Locate the cell with the specified text and output its (X, Y) center coordinate. 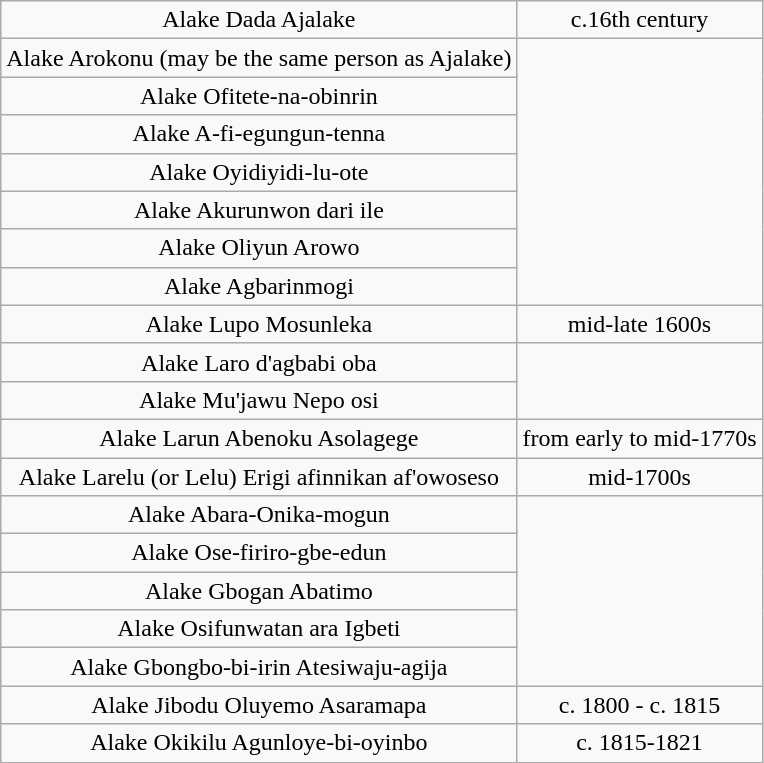
Alake Mu'jawu Nepo osi (259, 400)
Alake Osifunwatan ara Igbeti (259, 629)
mid-late 1600s (640, 324)
Alake Okikilu Agunloye-bi-oyinbo (259, 743)
Alake Larun Abenoku Asolagege (259, 438)
Alake Oyidiyidi-lu-ote (259, 172)
Alake Ose-firiro-gbe-edun (259, 553)
Alake Gbongbo-bi-irin Atesiwaju-agija (259, 667)
Alake Gbogan Abatimo (259, 591)
Alake Akurunwon dari ile (259, 210)
from early to mid-1770s (640, 438)
Alake Agbarinmogi (259, 286)
Alake Lupo Mosunleka (259, 324)
c. 1800 - c. 1815 (640, 705)
Alake A-fi-egungun-tenna (259, 134)
Alake Abara-Onika-mogun (259, 515)
Alake Jibodu Oluyemo Asaramapa (259, 705)
mid-1700s (640, 477)
Alake Ofitete-na-obinrin (259, 96)
Alake Arokonu (may be the same person as Ajalake) (259, 58)
Alake Larelu (or Lelu) Erigi afinnikan af'owoseso (259, 477)
c. 1815-1821 (640, 743)
Alake Laro d'agbabi oba (259, 362)
c.16th century (640, 20)
Alake Dada Ajalake (259, 20)
Alake Oliyun Arowo (259, 248)
